Identify which cell holds the provided text, then report its [X, Y] central coordinate. 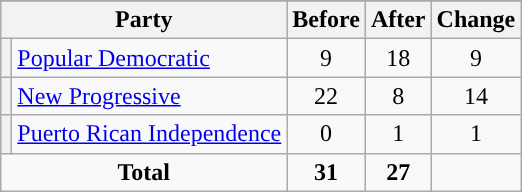
14 [476, 96]
New Progressive [150, 96]
8 [398, 96]
Change [476, 20]
31 [326, 172]
22 [326, 96]
Puerto Rican Independence [150, 134]
27 [398, 172]
Party [144, 20]
After [398, 20]
Popular Democratic [150, 58]
0 [326, 134]
18 [398, 58]
Before [326, 20]
Total [144, 172]
